Identify which cell holds the provided text, then report its (X, Y) central coordinate. 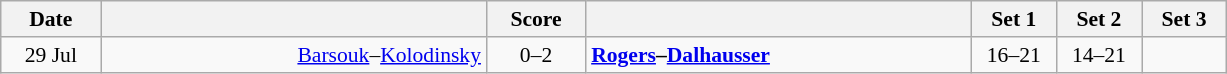
Rogers–Dalhausser (778, 55)
Date (51, 19)
Set 3 (1184, 19)
Set 2 (1098, 19)
14–21 (1098, 55)
Score (536, 19)
Barsouk–Kolodinsky (294, 55)
16–21 (1014, 55)
29 Jul (51, 55)
0–2 (536, 55)
Set 1 (1014, 19)
